Return [x, y] of the center of cell containing provided text 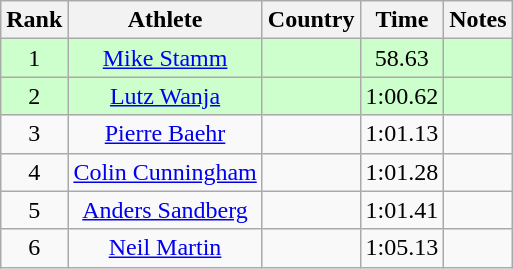
2 [34, 96]
1:01.13 [402, 134]
Notes [478, 20]
1:00.62 [402, 96]
Country [311, 20]
1:01.28 [402, 172]
Time [402, 20]
3 [34, 134]
Pierre Baehr [165, 134]
1:01.41 [402, 210]
58.63 [402, 58]
6 [34, 248]
Rank [34, 20]
Anders Sandberg [165, 210]
1 [34, 58]
Lutz Wanja [165, 96]
Mike Stamm [165, 58]
Neil Martin [165, 248]
5 [34, 210]
1:05.13 [402, 248]
4 [34, 172]
Colin Cunningham [165, 172]
Athlete [165, 20]
